Identify which cell holds the provided text, then report its [x, y] central coordinate. 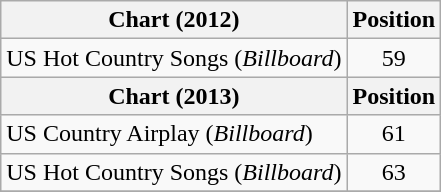
63 [394, 172]
Chart (2013) [174, 96]
US Country Airplay (Billboard) [174, 134]
Chart (2012) [174, 20]
61 [394, 134]
59 [394, 58]
